Output the (X, Y) coordinate of the center of the cell containing the given text.  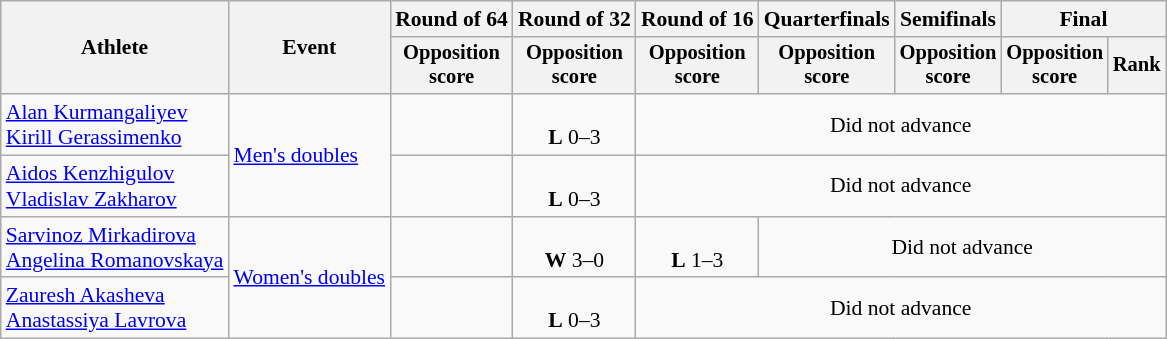
Rank (1137, 66)
Men's doubles (309, 155)
Round of 16 (698, 19)
Final (1083, 19)
Quarterfinals (827, 19)
Event (309, 48)
Athlete (115, 48)
Aidos KenzhigulovVladislav Zakharov (115, 186)
Women's doubles (309, 278)
Round of 64 (452, 19)
Alan KurmangaliyevKirill Gerassimenko (115, 124)
Round of 32 (574, 19)
L 1–3 (698, 248)
Sarvinoz MirkadirovaAngelina Romanovskaya (115, 248)
W 3–0 (574, 248)
Zauresh AkashevaAnastassiya Lavrova (115, 308)
Semifinals (948, 19)
